Determine the [x, y] coordinate at the center of the cell enclosing the given text.  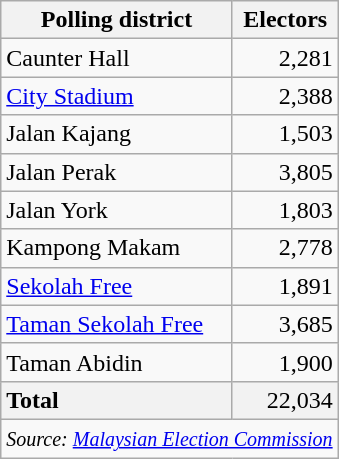
2,778 [285, 248]
1,803 [285, 210]
1,891 [285, 286]
Polling district [117, 20]
Kampong Makam [117, 248]
Jalan York [117, 210]
2,281 [285, 58]
3,685 [285, 324]
1,900 [285, 362]
City Stadium [117, 96]
Total [117, 400]
22,034 [285, 400]
Sekolah Free [117, 286]
Caunter Hall [117, 58]
2,388 [285, 96]
Jalan Perak [117, 172]
Jalan Kajang [117, 134]
Source: Malaysian Election Commission [170, 438]
Taman Abidin [117, 362]
1,503 [285, 134]
Taman Sekolah Free [117, 324]
Electors [285, 20]
3,805 [285, 172]
